Return the (x, y) coordinate for the center point of the cell that contains the specified text.  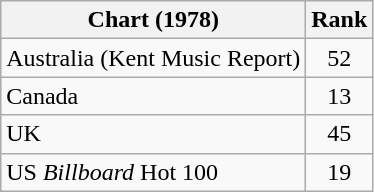
Chart (1978) (154, 20)
Australia (Kent Music Report) (154, 58)
US Billboard Hot 100 (154, 172)
45 (340, 134)
52 (340, 58)
Rank (340, 20)
19 (340, 172)
Canada (154, 96)
UK (154, 134)
13 (340, 96)
